Provide the [X, Y] coordinate of the cell's center where the given text is located.  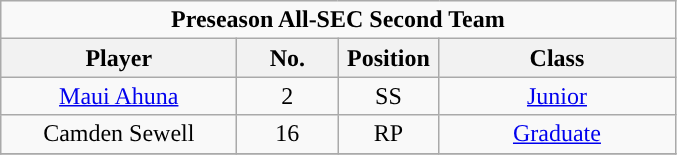
RP [388, 134]
Graduate [557, 134]
Preseason All-SEC Second Team [338, 20]
Camden Sewell [119, 134]
16 [288, 134]
Junior [557, 96]
Position [388, 58]
SS [388, 96]
Player [119, 58]
No. [288, 58]
2 [288, 96]
Class [557, 58]
Maui Ahuna [119, 96]
